From the cell containing the given text, extract its center point as [X, Y] coordinate. 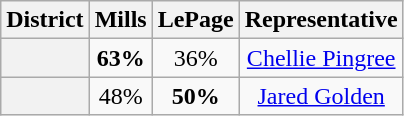
36% [196, 58]
Mills [120, 20]
63% [120, 58]
Representative [321, 20]
Jared Golden [321, 96]
District [45, 20]
Chellie Pingree [321, 58]
LePage [196, 20]
50% [196, 96]
48% [120, 96]
